Scan for the cell matching the given text and deliver its [x, y] coordinate at center. 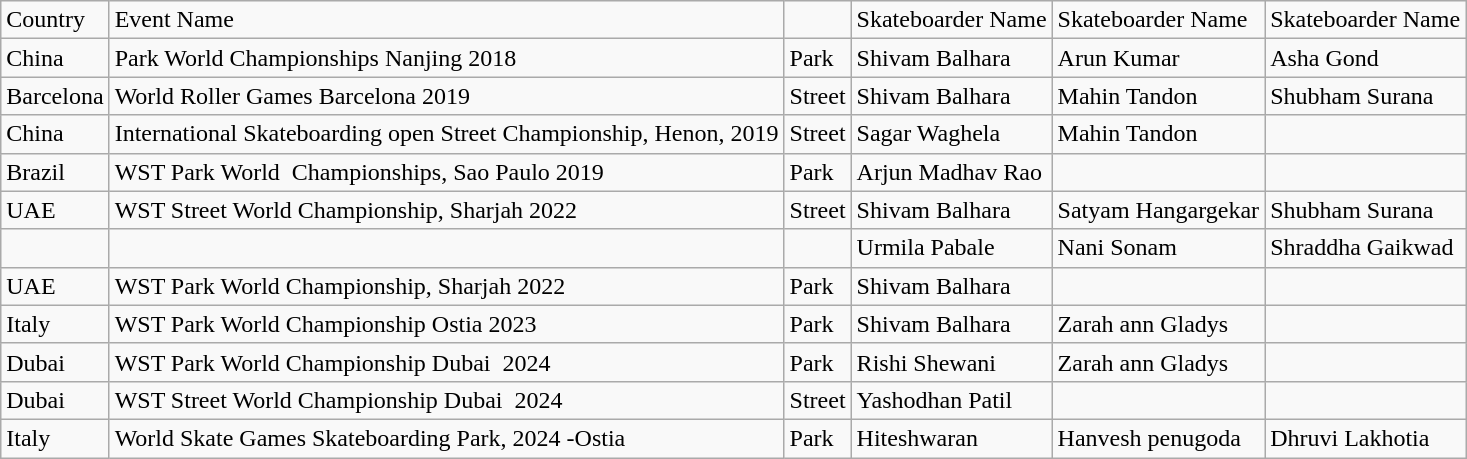
Hiteshwaran [952, 438]
WST Park World Championship Dubai 2024 [446, 362]
Hanvesh penugoda [1158, 438]
International Skateboarding open Street Championship, Henon, 2019 [446, 134]
Park World Championships Nanjing 2018 [446, 58]
WST Park World Championship, Sharjah 2022 [446, 286]
Asha Gond [1366, 58]
Urmila Pabale [952, 248]
Nani Sonam [1158, 248]
Satyam Hangargekar [1158, 210]
Arjun Madhav Rao [952, 172]
WST Street World Championship, Sharjah 2022 [446, 210]
WST Park World Championship Ostia 2023 [446, 324]
Yashodhan Patil [952, 400]
World Skate Games Skateboarding Park, 2024 -Ostia [446, 438]
Brazil [55, 172]
Sagar Waghela [952, 134]
Shraddha Gaikwad [1366, 248]
WST Park World Championships, Sao Paulo 2019 [446, 172]
Rishi Shewani [952, 362]
Barcelona [55, 96]
World Roller Games Barcelona 2019 [446, 96]
Event Name [446, 20]
WST Street World Championship Dubai 2024 [446, 400]
Dhruvi Lakhotia [1366, 438]
Arun Kumar [1158, 58]
Country [55, 20]
